Pinpoint the cell where the given text exists, returning its (X, Y) midpoint coordinate. 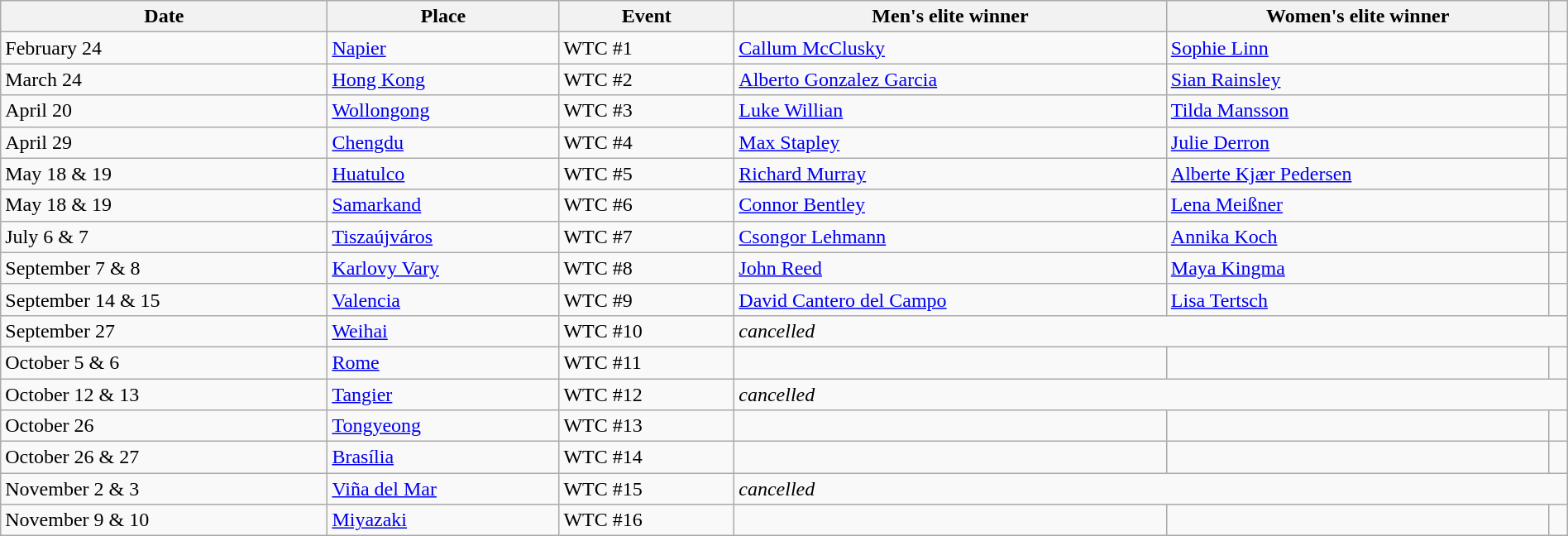
October 26 & 27 (164, 457)
February 24 (164, 48)
Valencia (443, 299)
Csongor Lehmann (951, 237)
Lisa Tertsch (1358, 299)
WTC #13 (647, 426)
November 9 & 10 (164, 520)
Alberto Gonzalez Garcia (951, 79)
Rome (443, 362)
Miyazaki (443, 520)
WTC #7 (647, 237)
Tongyeong (443, 426)
October 12 & 13 (164, 395)
WTC #9 (647, 299)
April 29 (164, 142)
Callum McClusky (951, 48)
Karlovy Vary (443, 268)
Viña del Mar (443, 489)
Wollongong (443, 111)
Alberte Kjær Pedersen (1358, 174)
WTC #8 (647, 268)
WTC #3 (647, 111)
Hong Kong (443, 79)
WTC #4 (647, 142)
WTC #12 (647, 395)
WTC #5 (647, 174)
WTC #2 (647, 79)
Tilda Mansson (1358, 111)
September 14 & 15 (164, 299)
Place (443, 17)
April 20 (164, 111)
November 2 & 3 (164, 489)
Date (164, 17)
March 24 (164, 79)
Annika Koch (1358, 237)
Huatulco (443, 174)
Lena Meißner (1358, 205)
September 7 & 8 (164, 268)
Sophie Linn (1358, 48)
Tiszaújváros (443, 237)
September 27 (164, 331)
July 6 & 7 (164, 237)
WTC #1 (647, 48)
Maya Kingma (1358, 268)
Julie Derron (1358, 142)
October 5 & 6 (164, 362)
Samarkand (443, 205)
Tangier (443, 395)
October 26 (164, 426)
WTC #11 (647, 362)
Chengdu (443, 142)
Event (647, 17)
Sian Rainsley (1358, 79)
WTC #6 (647, 205)
Luke Willian (951, 111)
WTC #10 (647, 331)
Max Stapley (951, 142)
Brasília (443, 457)
Men's elite winner (951, 17)
Women's elite winner (1358, 17)
Richard Murray (951, 174)
Napier (443, 48)
David Cantero del Campo (951, 299)
WTC #14 (647, 457)
John Reed (951, 268)
WTC #15 (647, 489)
WTC #16 (647, 520)
Weihai (443, 331)
Connor Bentley (951, 205)
